Capture the cell that displays the provided text and extract its [X, Y] central coordinate. 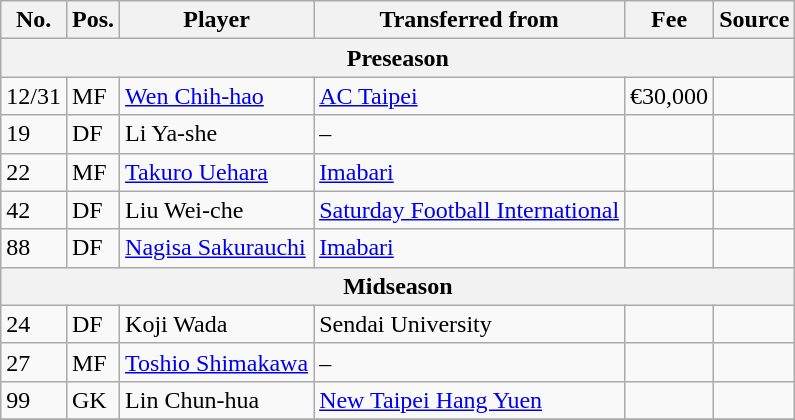
No. [34, 20]
Liu Wei-che [217, 210]
GK [92, 400]
88 [34, 248]
€30,000 [670, 96]
Nagisa Sakurauchi [217, 248]
Midseason [398, 286]
Wen Chih-hao [217, 96]
Toshio Shimakawa [217, 362]
Pos. [92, 20]
Li Ya-she [217, 134]
Sendai University [470, 324]
Preseason [398, 58]
19 [34, 134]
99 [34, 400]
24 [34, 324]
Takuro Uehara [217, 172]
12/31 [34, 96]
Source [754, 20]
Player [217, 20]
Koji Wada [217, 324]
AC Taipei [470, 96]
Transferred from [470, 20]
Saturday Football International [470, 210]
Lin Chun-hua [217, 400]
Fee [670, 20]
22 [34, 172]
27 [34, 362]
New Taipei Hang Yuen [470, 400]
42 [34, 210]
